Return the [X, Y] coordinate for the center point of the cell that contains the specified text.  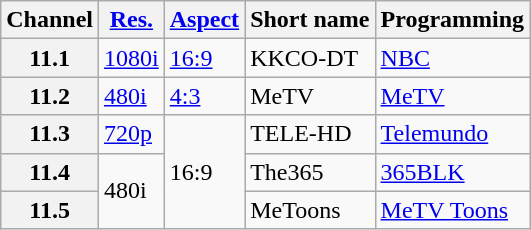
11.2 [50, 96]
Short name [310, 20]
365BLK [452, 172]
11.1 [50, 58]
Res. [132, 20]
720p [132, 134]
4:3 [204, 96]
11.3 [50, 134]
11.4 [50, 172]
Channel [50, 20]
11.5 [50, 210]
MeTV Toons [452, 210]
TELE-HD [310, 134]
KKCO-DT [310, 58]
NBC [452, 58]
The365 [310, 172]
Telemundo [452, 134]
Programming [452, 20]
Aspect [204, 20]
1080i [132, 58]
MeToons [310, 210]
